Search for the cell housing the specified text and yield its (x, y) center coordinate. 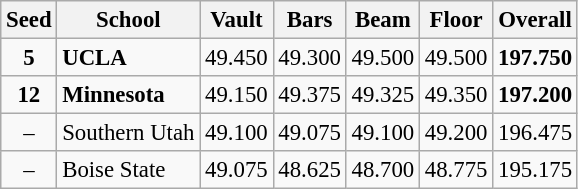
197.750 (536, 58)
5 (29, 58)
12 (29, 95)
49.450 (236, 58)
48.625 (310, 170)
49.350 (456, 95)
196.475 (536, 133)
195.175 (536, 170)
48.700 (382, 170)
Bars (310, 20)
Vault (236, 20)
Boise State (128, 170)
197.200 (536, 95)
Beam (382, 20)
49.300 (310, 58)
49.150 (236, 95)
School (128, 20)
Overall (536, 20)
UCLA (128, 58)
Minnesota (128, 95)
48.775 (456, 170)
Southern Utah (128, 133)
49.200 (456, 133)
49.325 (382, 95)
Floor (456, 20)
49.375 (310, 95)
Seed (29, 20)
